Provide the (X, Y) coordinate of the cell's center where the given text is located.  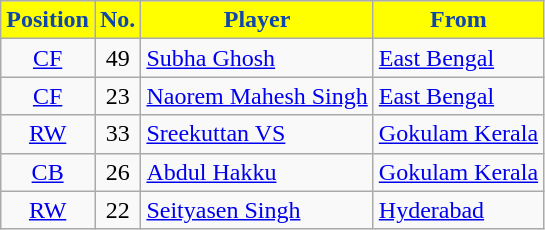
Subha Ghosh (257, 58)
No. (117, 20)
33 (117, 134)
49 (117, 58)
CB (48, 172)
22 (117, 210)
Hyderabad (458, 210)
Position (48, 20)
Player (257, 20)
Seityasen Singh (257, 210)
26 (117, 172)
Sreekuttan VS (257, 134)
23 (117, 96)
Naorem Mahesh Singh (257, 96)
Abdul Hakku (257, 172)
From (458, 20)
